Capture the cell that displays the provided text and extract its [x, y] central coordinate. 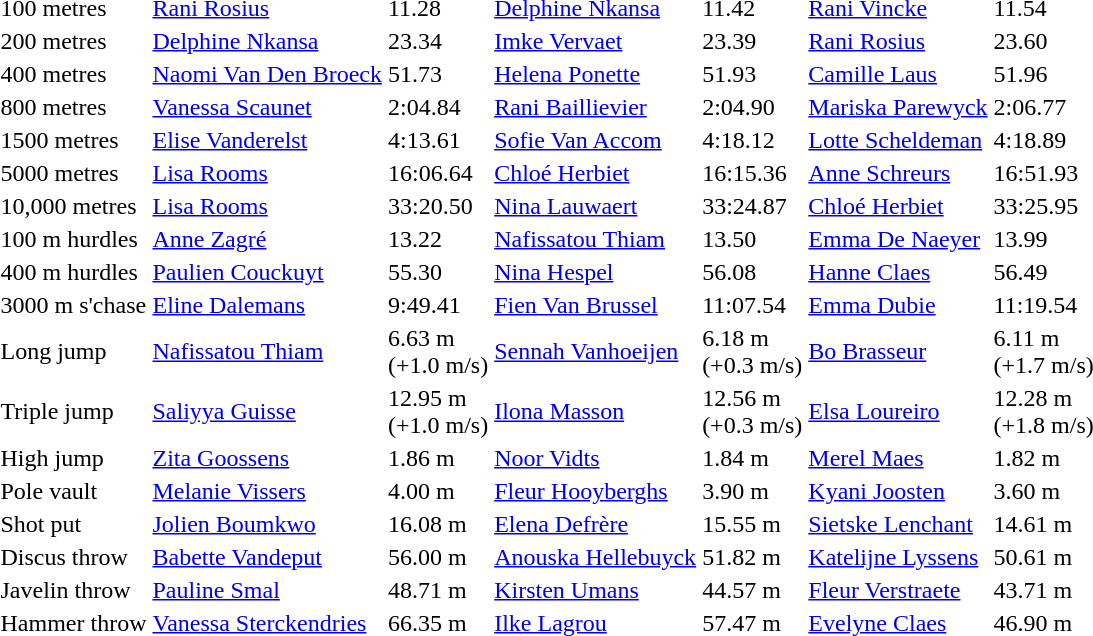
Noor Vidts [596, 458]
Fleur Hooyberghs [596, 491]
Saliyya Guisse [267, 412]
6.63 m(+1.0 m/s) [438, 352]
Pauline Smal [267, 590]
Ilona Masson [596, 412]
Elena Defrère [596, 524]
16.08 m [438, 524]
12.95 m(+1.0 m/s) [438, 412]
Zita Goossens [267, 458]
11:07.54 [752, 305]
51.82 m [752, 557]
4:18.12 [752, 140]
56.08 [752, 272]
Imke Vervaet [596, 41]
Delphine Nkansa [267, 41]
Fleur Verstraete [898, 590]
Nina Lauwaert [596, 206]
13.22 [438, 239]
15.55 m [752, 524]
9:49.41 [438, 305]
Sietske Lenchant [898, 524]
33:20.50 [438, 206]
51.93 [752, 74]
16:15.36 [752, 173]
Vanessa Scaunet [267, 107]
Lotte Scheldeman [898, 140]
44.57 m [752, 590]
1.84 m [752, 458]
Babette Vandeput [267, 557]
Emma Dubie [898, 305]
Emma De Naeyer [898, 239]
Camille Laus [898, 74]
Mariska Parewyck [898, 107]
6.18 m(+0.3 m/s) [752, 352]
16:06.64 [438, 173]
Kyani Joosten [898, 491]
Helena Ponette [596, 74]
56.00 m [438, 557]
23.39 [752, 41]
Hanne Claes [898, 272]
23.34 [438, 41]
Jolien Boumkwo [267, 524]
Paulien Couckuyt [267, 272]
33:24.87 [752, 206]
Nina Hespel [596, 272]
Bo Brasseur [898, 352]
Kirsten Umans [596, 590]
Anouska Hellebuyck [596, 557]
48.71 m [438, 590]
Merel Maes [898, 458]
2:04.90 [752, 107]
Elise Vanderelst [267, 140]
51.73 [438, 74]
Sofie Van Accom [596, 140]
Eline Dalemans [267, 305]
Rani Rosius [898, 41]
Fien Van Brussel [596, 305]
4:13.61 [438, 140]
Anne Schreurs [898, 173]
2:04.84 [438, 107]
12.56 m(+0.3 m/s) [752, 412]
Anne Zagré [267, 239]
4.00 m [438, 491]
1.86 m [438, 458]
3.90 m [752, 491]
Elsa Loureiro [898, 412]
55.30 [438, 272]
Melanie Vissers [267, 491]
Sennah Vanhoeijen [596, 352]
Rani Baillievier [596, 107]
Katelijne Lyssens [898, 557]
13.50 [752, 239]
Naomi Van Den Broeck [267, 74]
